Locate the cell with the specified text and output its (x, y) center coordinate. 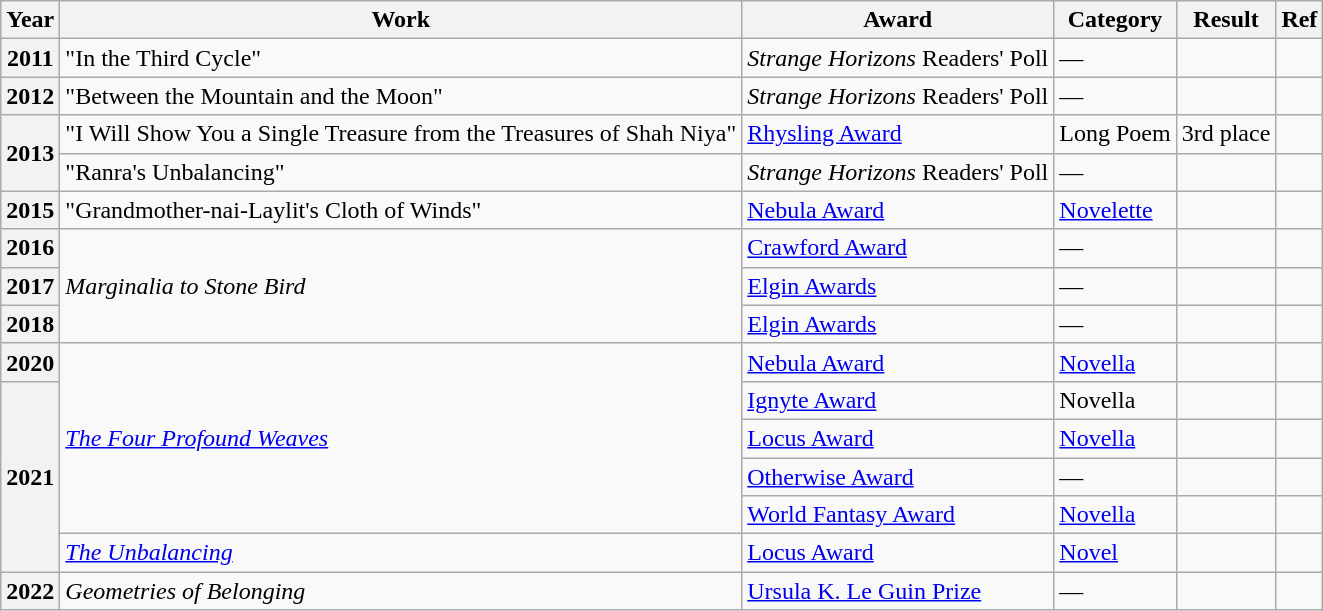
"I Will Show You a Single Treasure from the Treasures of Shah Niya" (401, 134)
Year (30, 20)
Marginalia to Stone Bird (401, 286)
"Between the Mountain and the Moon" (401, 96)
The Four Profound Weaves (401, 438)
"Grandmother-nai-Laylit's Cloth of Winds" (401, 210)
2022 (30, 591)
2020 (30, 362)
Category (1115, 20)
Ref (1300, 20)
World Fantasy Award (898, 515)
3rd place (1226, 134)
"In the Third Cycle" (401, 58)
Novelette (1115, 210)
Ignyte Award (898, 400)
Crawford Award (898, 248)
Ursula K. Le Guin Prize (898, 591)
Long Poem (1115, 134)
2016 (30, 248)
"Ranra's Unbalancing" (401, 172)
2013 (30, 153)
2017 (30, 286)
Work (401, 20)
Award (898, 20)
Geometries of Belonging (401, 591)
2012 (30, 96)
2011 (30, 58)
The Unbalancing (401, 553)
2018 (30, 324)
Rhysling Award (898, 134)
Novel (1115, 553)
Result (1226, 20)
2021 (30, 476)
2015 (30, 210)
Otherwise Award (898, 477)
